Detect which cell encompasses the target text, then output its (x, y) center coordinate. 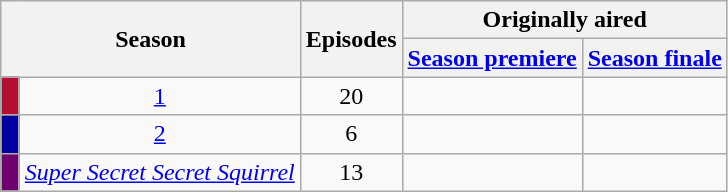
Episodes (351, 39)
1 (160, 96)
Originally aired (564, 20)
20 (351, 96)
6 (351, 134)
Super Secret Secret Squirrel (160, 172)
Season premiere (492, 58)
13 (351, 172)
Season (151, 39)
Season finale (654, 58)
2 (160, 134)
